For the text-containing cell, return its midpoint in [x, y] coordinate format. 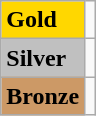
Bronze [43, 96]
Gold [43, 20]
Silver [43, 58]
